Provide the [x, y] coordinate of the cell's center where the given text is located.  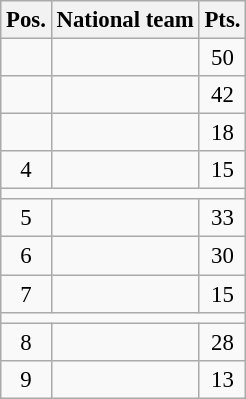
13 [222, 379]
33 [222, 219]
6 [26, 256]
4 [26, 170]
National team [125, 20]
5 [26, 219]
9 [26, 379]
28 [222, 342]
Pos. [26, 20]
42 [222, 95]
30 [222, 256]
8 [26, 342]
Pts. [222, 20]
50 [222, 58]
7 [26, 294]
18 [222, 133]
